Output the (X, Y) coordinate of the center of the cell containing the given text.  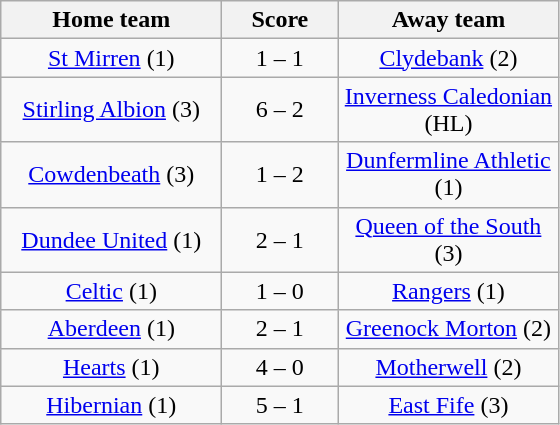
Greenock Morton (2) (448, 329)
Motherwell (2) (448, 367)
Dundee United (1) (112, 240)
Hibernian (1) (112, 405)
1 – 2 (280, 174)
6 – 2 (280, 110)
4 – 0 (280, 367)
Score (280, 20)
1 – 1 (280, 58)
East Fife (3) (448, 405)
Stirling Albion (3) (112, 110)
Inverness Caledonian (HL) (448, 110)
Celtic (1) (112, 291)
Aberdeen (1) (112, 329)
St Mirren (1) (112, 58)
Dunfermline Athletic (1) (448, 174)
Away team (448, 20)
Hearts (1) (112, 367)
5 – 1 (280, 405)
Home team (112, 20)
Cowdenbeath (3) (112, 174)
Clydebank (2) (448, 58)
Rangers (1) (448, 291)
Queen of the South (3) (448, 240)
1 – 0 (280, 291)
